Provide the [x, y] coordinate of the cell's center where the given text is located.  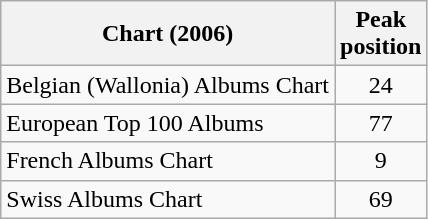
Peakposition [380, 34]
European Top 100 Albums [168, 123]
Belgian (Wallonia) Albums Chart [168, 85]
9 [380, 161]
Swiss Albums Chart [168, 199]
77 [380, 123]
69 [380, 199]
24 [380, 85]
French Albums Chart [168, 161]
Chart (2006) [168, 34]
